From the cell containing the given text, extract its center point as [X, Y] coordinate. 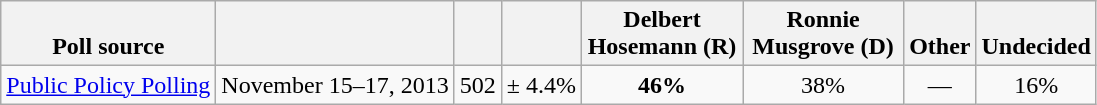
Poll source [108, 34]
DelbertHosemann (R) [662, 34]
38% [824, 85]
16% [1036, 85]
502 [478, 85]
Public Policy Polling [108, 85]
Other [940, 34]
± 4.4% [541, 85]
46% [662, 85]
— [940, 85]
November 15–17, 2013 [335, 85]
RonnieMusgrove (D) [824, 34]
Undecided [1036, 34]
